Provide the [x, y] coordinate of the cell's center where the given text is located.  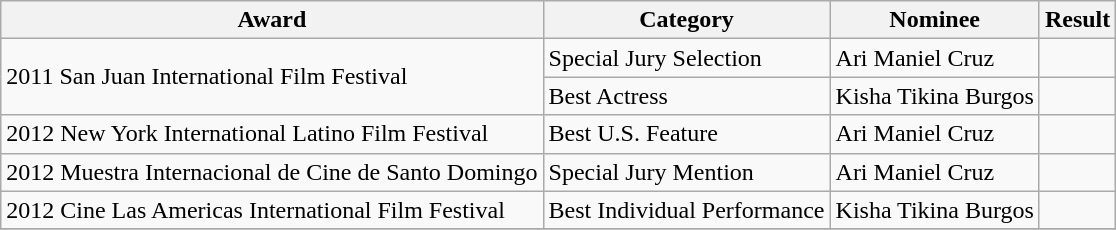
2011 San Juan International Film Festival [272, 77]
2012 New York International Latino Film Festival [272, 134]
Nominee [934, 20]
Special Jury Mention [686, 172]
Category [686, 20]
Best Individual Performance [686, 210]
Best Actress [686, 96]
Best U.S. Feature [686, 134]
Special Jury Selection [686, 58]
2012 Cine Las Americas International Film Festival [272, 210]
Award [272, 20]
Result [1077, 20]
2012 Muestra Internacional de Cine de Santo Domingo [272, 172]
